Return the [X, Y] coordinate for the center point of the cell that contains the specified text.  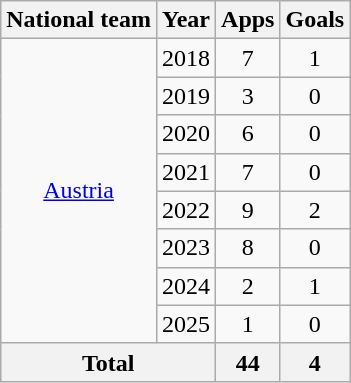
2023 [186, 248]
3 [248, 96]
9 [248, 210]
2021 [186, 172]
2020 [186, 134]
Total [108, 362]
4 [315, 362]
National team [79, 20]
2024 [186, 286]
6 [248, 134]
2022 [186, 210]
8 [248, 248]
Year [186, 20]
2019 [186, 96]
44 [248, 362]
2018 [186, 58]
Goals [315, 20]
Apps [248, 20]
2025 [186, 324]
Austria [79, 191]
